Scan for the cell matching the given text and deliver its (X, Y) coordinate at center. 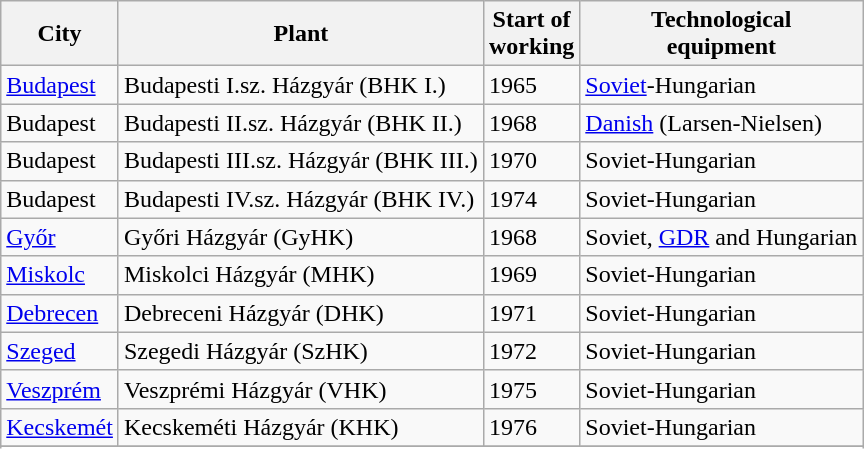
Soviet, GDR and Hungarian (722, 237)
Debrecen (60, 313)
Miskolc (60, 275)
Miskolci Házgyár (MHK) (300, 275)
Technologicalequipment (722, 34)
Győr (60, 237)
1976 (531, 427)
Győri Házgyár (GyHK) (300, 237)
1971 (531, 313)
Veszprém (60, 389)
Budapesti II.sz. Házgyár (BHK II.) (300, 123)
Budapesti IV.sz. Házgyár (BHK IV.) (300, 199)
Kecskeméti Házgyár (KHK) (300, 427)
1972 (531, 351)
1975 (531, 389)
Plant (300, 34)
Szegedi Házgyár (SzHK) (300, 351)
Danish (Larsen-Nielsen) (722, 123)
Kecskemét (60, 427)
1974 (531, 199)
1965 (531, 85)
1969 (531, 275)
Budapesti III.sz. Házgyár (BHK III.) (300, 161)
Szeged (60, 351)
Start of working (531, 34)
Debreceni Házgyár (DHK) (300, 313)
Budapesti I.sz. Házgyár (BHK I.) (300, 85)
1970 (531, 161)
Veszprémi Házgyár (VHK) (300, 389)
City (60, 34)
